From the cell containing the given text, extract its center point as [x, y] coordinate. 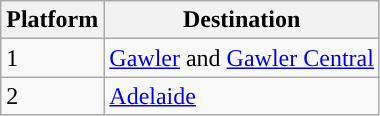
2 [52, 96]
1 [52, 58]
Platform [52, 20]
Gawler and Gawler Central [242, 58]
Adelaide [242, 96]
Destination [242, 20]
